Find where the given text appears and provide that cell's center as [X, Y] coordinate. 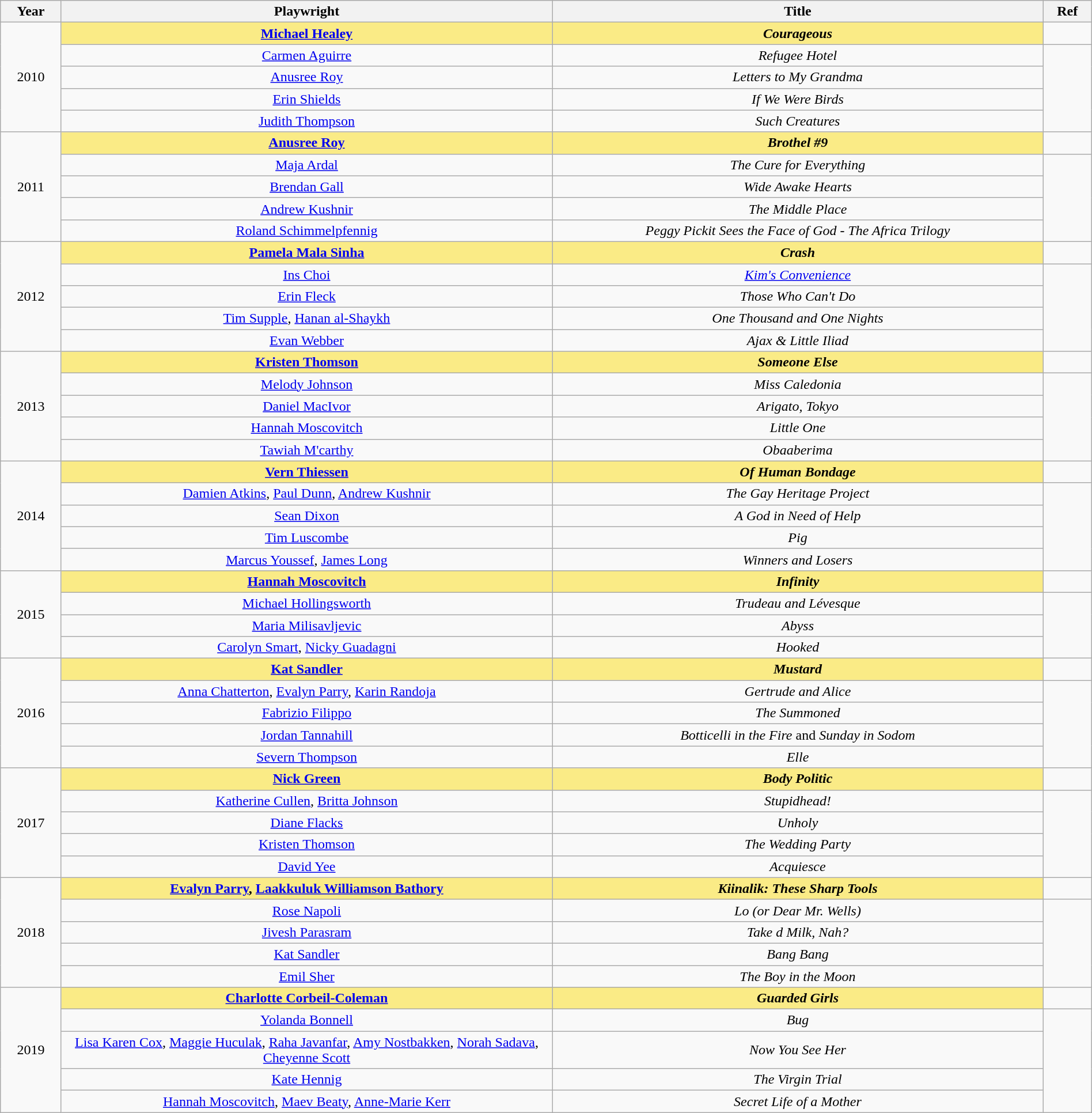
2010 [31, 77]
Diane Flacks [306, 823]
Title [798, 12]
Marcus Youssef, James Long [306, 559]
Trudeau and Lévesque [798, 603]
Sean Dixon [306, 516]
Michael Healey [306, 33]
Tawiah M'carthy [306, 450]
Winners and Losers [798, 559]
Kim's Convenience [798, 275]
The Middle Place [798, 209]
Pamela Mala Sinha [306, 252]
The Boy in the Moon [798, 976]
Erin Shields [306, 99]
Someone Else [798, 362]
2016 [31, 713]
Take d Milk, Nah? [798, 932]
Elle [798, 757]
Courageous [798, 33]
Crash [798, 252]
Carolyn Smart, Nicky Guadagni [306, 648]
Vern Thiessen [306, 472]
Now You See Her [798, 1050]
2011 [31, 187]
Obaaberima [798, 450]
Miss Caledonia [798, 384]
Secret Life of a Mother [798, 1101]
Tim Luscombe [306, 537]
Jordan Tannahill [306, 735]
Pig [798, 537]
Fabrizio Filippo [306, 713]
2019 [31, 1050]
The Cure for Everything [798, 165]
Melody Johnson [306, 384]
Kiinalik: These Sharp Tools [798, 888]
The Wedding Party [798, 845]
Refugee Hotel [798, 55]
Katherine Cullen, Britta Johnson [306, 801]
Infinity [798, 581]
Hannah Moscovitch, Maev Beaty, Anne-Marie Kerr [306, 1101]
Ajax & Little Iliad [798, 340]
Nick Green [306, 779]
Those Who Can't Do [798, 297]
Peggy Pickit Sees the Face of God - The Africa Trilogy [798, 230]
Bang Bang [798, 954]
Roland Schimmelpfennig [306, 230]
The Summoned [798, 713]
Such Creatures [798, 121]
Michael Hollingsworth [306, 603]
Year [31, 12]
2013 [31, 406]
Bug [798, 1020]
One Thousand and One Nights [798, 319]
Brothel #9 [798, 143]
Gertrude and Alice [798, 691]
Rose Napoli [306, 910]
Mustard [798, 669]
Erin Fleck [306, 297]
If We Were Birds [798, 99]
Stupidhead! [798, 801]
Arigato, Tokyo [798, 406]
Body Politic [798, 779]
Unholy [798, 823]
A God in Need of Help [798, 516]
Acquiesce [798, 866]
Charlotte Corbeil-Coleman [306, 998]
The Gay Heritage Project [798, 494]
Evalyn Parry, Laakkuluk Williamson Bathory [306, 888]
2014 [31, 516]
Kate Hennig [306, 1080]
Judith Thompson [306, 121]
Little One [798, 428]
Evan Webber [306, 340]
Lisa Karen Cox, Maggie Huculak, Raha Javanfar, Amy Nostbakken, Norah Sadava, Cheyenne Scott [306, 1050]
Severn Thompson [306, 757]
Maria Milisavljevic [306, 625]
Botticelli in the Fire and Sunday in Sodom [798, 735]
Tim Supple, Hanan al-Shaykh [306, 319]
David Yee [306, 866]
Letters to My Grandma [798, 77]
Wide Awake Hearts [798, 187]
Yolanda Bonnell [306, 1020]
Abyss [798, 625]
Daniel MacIvor [306, 406]
2012 [31, 296]
Playwright [306, 12]
2017 [31, 823]
Jivesh Parasram [306, 932]
Anna Chatterton, Evalyn Parry, Karin Randoja [306, 691]
Andrew Kushnir [306, 209]
Ref [1067, 12]
Carmen Aguirre [306, 55]
Of Human Bondage [798, 472]
Guarded Girls [798, 998]
Maja Ardal [306, 165]
The Virgin Trial [798, 1080]
2015 [31, 614]
Lo (or Dear Mr. Wells) [798, 910]
2018 [31, 932]
Ins Choi [306, 275]
Hooked [798, 648]
Brendan Gall [306, 187]
Damien Atkins, Paul Dunn, Andrew Kushnir [306, 494]
Emil Sher [306, 976]
